For the text-containing cell, return its midpoint in (X, Y) coordinate format. 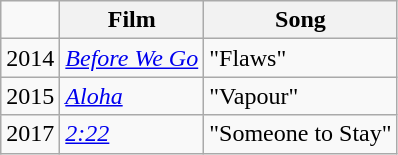
Song (300, 20)
Aloha (132, 96)
"Flaws" (300, 58)
"Vapour" (300, 96)
Before We Go (132, 58)
"Someone to Stay" (300, 134)
2:22 (132, 134)
Film (132, 20)
2017 (30, 134)
2015 (30, 96)
2014 (30, 58)
